Output the [X, Y] coordinate of the center of the cell containing the given text.  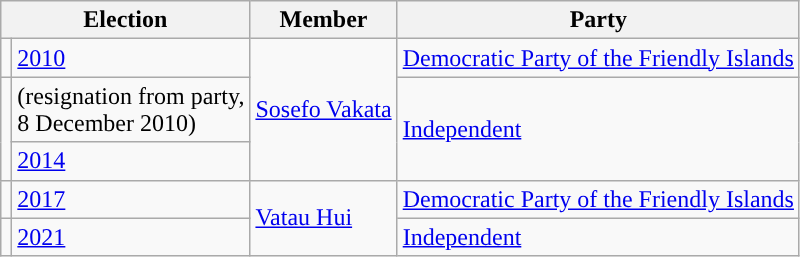
(resignation from party,8 December 2010) [131, 110]
2017 [131, 199]
2010 [131, 58]
Sosefo Vakata [324, 110]
Party [598, 20]
Member [324, 20]
Election [126, 20]
2014 [131, 161]
2021 [131, 237]
Vatau Hui [324, 218]
